Pinpoint the cell where the given text exists, returning its (X, Y) midpoint coordinate. 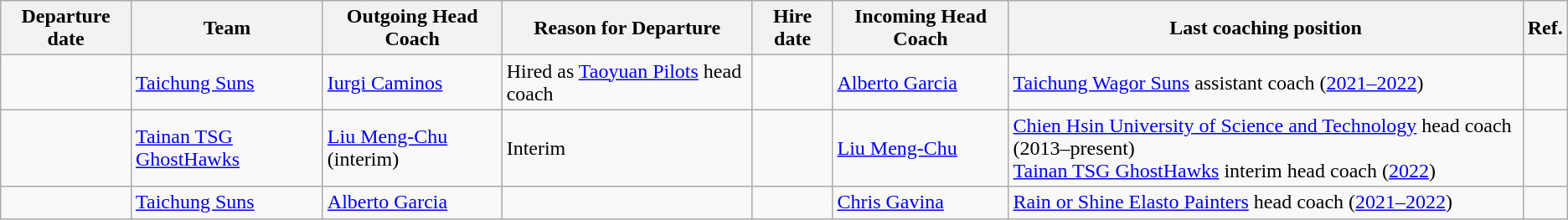
Chien Hsin University of Science and Technology head coach (2013–present)Tainan TSG GhostHawks interim head coach (2022) (1266, 148)
Interim (627, 148)
Tainan TSG GhostHawks (226, 148)
Rain or Shine Elasto Painters head coach (2021–2022) (1266, 202)
Hired as Taoyuan Pilots head coach (627, 82)
Hire date (792, 28)
Taichung Wagor Suns assistant coach (2021–2022) (1266, 82)
Incoming Head Coach (921, 28)
Reason for Departure (627, 28)
Iurgi Caminos (412, 82)
Outgoing Head Coach (412, 28)
Ref. (1545, 28)
Team (226, 28)
Departure date (66, 28)
Last coaching position (1266, 28)
Liu Meng-Chu (interim) (412, 148)
Liu Meng-Chu (921, 148)
Chris Gavina (921, 202)
